Output the [X, Y] coordinate of the center of the cell containing the given text.  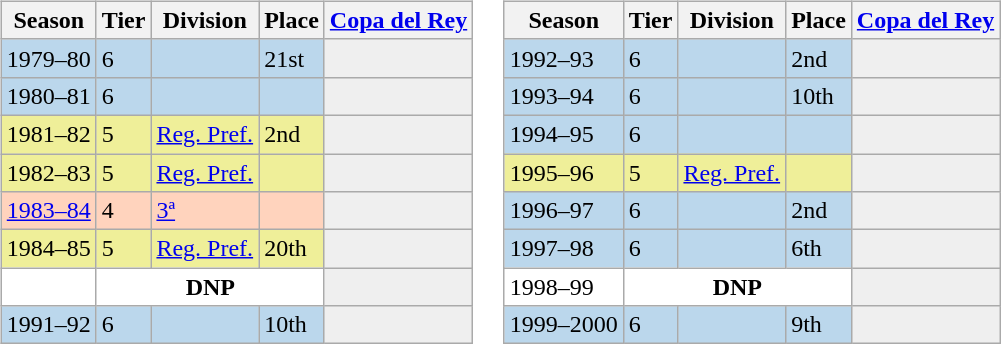
1997–98 [564, 249]
1993–94 [564, 96]
1979–80 [48, 58]
1981–82 [48, 134]
1995–96 [564, 173]
1998–99 [564, 287]
3ª [205, 211]
1996–97 [564, 211]
1984–85 [48, 249]
1992–93 [564, 58]
1994–95 [564, 134]
6th [819, 249]
1991–92 [48, 325]
9th [819, 325]
1982–83 [48, 173]
1999–2000 [564, 325]
21st [292, 58]
20th [292, 249]
1980–81 [48, 96]
1983–84 [48, 211]
4 [124, 211]
